From the cell containing the given text, extract its center point as [x, y] coordinate. 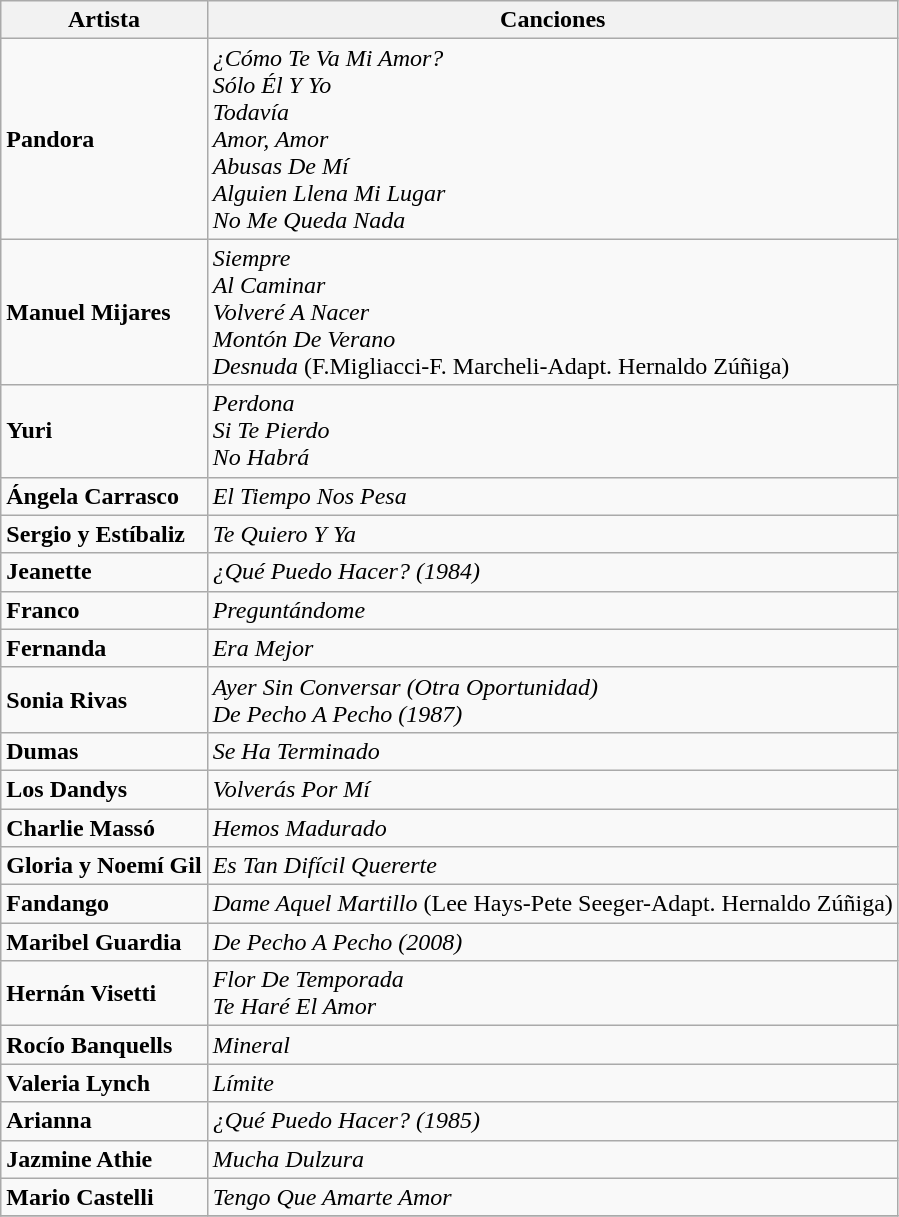
Se Ha Terminado [552, 751]
Gloria y Noemí Gil [104, 866]
¿Qué Puedo Hacer? (1985) [552, 1121]
Fandango [104, 904]
Te Quiero Y Ya [552, 534]
Maribel Guardia [104, 942]
Artista [104, 20]
¿Qué Puedo Hacer? (1984) [552, 572]
¿Cómo Te Va Mi Amor?Sólo Él Y YoTodavíaAmor, AmorAbusas De MíAlguien Llena Mi LugarNo Me Queda Nada [552, 139]
El Tiempo Nos Pesa [552, 496]
De Pecho A Pecho (2008) [552, 942]
Valeria Lynch [104, 1083]
Rocío Banquells [104, 1045]
Sergio y Estíbaliz [104, 534]
Manuel Mijares [104, 312]
Pandora [104, 139]
Jeanette [104, 572]
Flor De TemporadaTe Haré El Amor [552, 994]
Jazmine Athie [104, 1159]
Canciones [552, 20]
Volverás Por Mí [552, 789]
Era Mejor [552, 648]
Preguntándome [552, 610]
Dumas [104, 751]
Dame Aquel Martillo (Lee Hays-Pete Seeger-Adapt. Hernaldo Zúñiga) [552, 904]
Charlie Massó [104, 827]
PerdonaSi Te PierdoNo Habrá [552, 431]
Sonia Rivas [104, 700]
Franco [104, 610]
Mucha Dulzura [552, 1159]
Hernán Visetti [104, 994]
Fernanda [104, 648]
Yuri [104, 431]
Ayer Sin Conversar (Otra Oportunidad)De Pecho A Pecho (1987) [552, 700]
Es Tan Difícil Quererte [552, 866]
Ángela Carrasco [104, 496]
Hemos Madurado [552, 827]
Límite [552, 1083]
Tengo Que Amarte Amor [552, 1197]
SiempreAl CaminarVolveré A NacerMontón De VeranoDesnuda (F.Migliacci-F. Marcheli-Adapt. Hernaldo Zúñiga) [552, 312]
Mario Castelli [104, 1197]
Los Dandys [104, 789]
Arianna [104, 1121]
Mineral [552, 1045]
